Return [X, Y] of the center of cell containing provided text 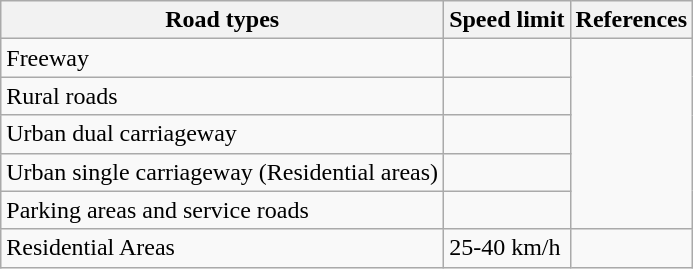
Freeway [222, 58]
Rural roads [222, 96]
Residential Areas [222, 248]
Parking areas and service roads [222, 210]
Urban dual carriageway [222, 134]
Urban single carriageway (Residential areas) [222, 172]
Road types [222, 20]
Speed limit [507, 20]
25-40 km/h [507, 248]
References [632, 20]
